Determine the (X, Y) coordinate at the center of the cell enclosing the given text.  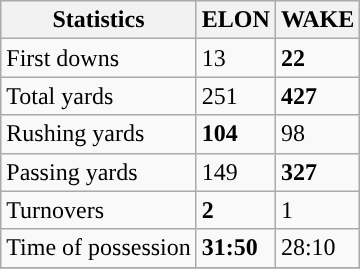
Turnovers (99, 210)
1 (317, 210)
149 (236, 172)
31:50 (236, 248)
13 (236, 58)
Time of possession (99, 248)
Rushing yards (99, 134)
2 (236, 210)
ELON (236, 20)
251 (236, 96)
98 (317, 134)
First downs (99, 58)
Total yards (99, 96)
104 (236, 134)
327 (317, 172)
22 (317, 58)
28:10 (317, 248)
Statistics (99, 20)
Passing yards (99, 172)
WAKE (317, 20)
427 (317, 96)
